Pinpoint the cell where the given text exists, returning its [x, y] midpoint coordinate. 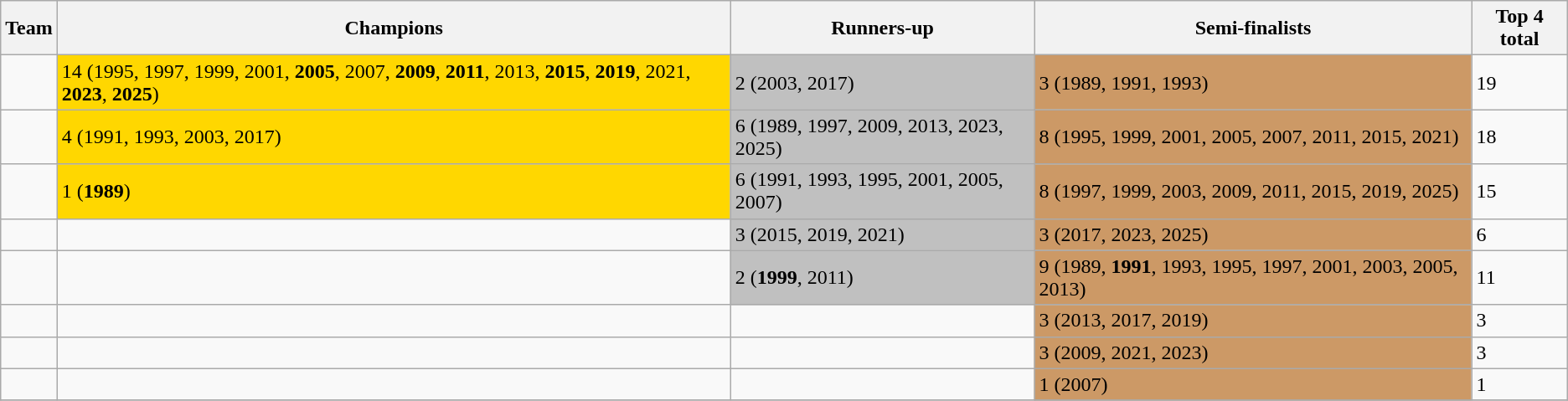
8 (1995, 1999, 2001, 2005, 2007, 2011, 2015, 2021) [1253, 137]
9 (1989, 1991, 1993, 1995, 1997, 2001, 2003, 2005, 2013) [1253, 278]
19 [1519, 82]
Semi-finalists [1253, 28]
1 (1989) [394, 191]
1 (2007) [1253, 384]
Champions [394, 28]
1 [1519, 384]
18 [1519, 137]
2 (1999, 2011) [883, 278]
3 (1989, 1991, 1993) [1253, 82]
4 (1991, 1993, 2003, 2017) [394, 137]
3 (2009, 2021, 2023) [1253, 352]
3 (2017, 2023, 2025) [1253, 234]
6 (1991, 1993, 1995, 2001, 2005, 2007) [883, 191]
6 (1989, 1997, 2009, 2013, 2023, 2025) [883, 137]
Runners-up [883, 28]
6 [1519, 234]
3 (2013, 2017, 2019) [1253, 321]
Team [29, 28]
11 [1519, 278]
2 (2003, 2017) [883, 82]
3 (2015, 2019, 2021) [883, 234]
8 (1997, 1999, 2003, 2009, 2011, 2015, 2019, 2025) [1253, 191]
15 [1519, 191]
14 (1995, 1997, 1999, 2001, 2005, 2007, 2009, 2011, 2013, 2015, 2019, 2021, 2023, 2025) [394, 82]
Top 4 total [1519, 28]
